Pinpoint the cell where the given text exists, returning its (X, Y) midpoint coordinate. 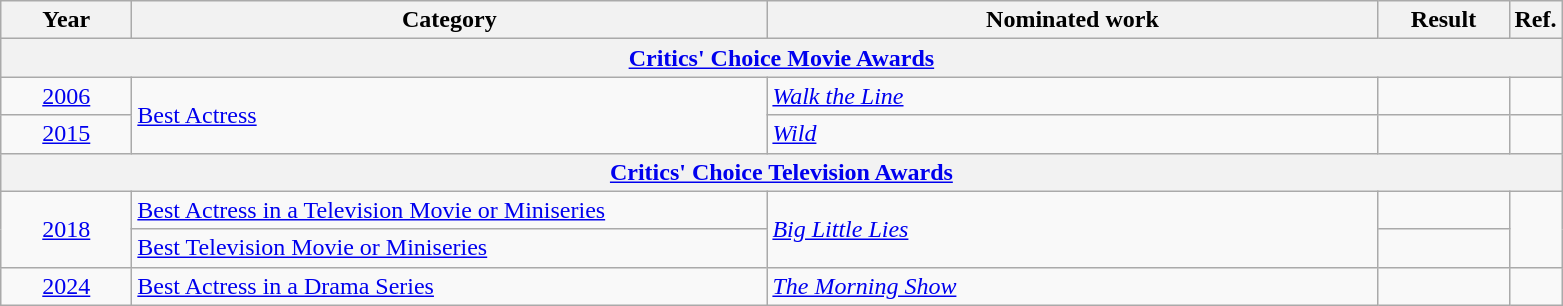
Wild (1072, 134)
Result (1444, 20)
Best Actress in a Television Movie or Miniseries (450, 210)
Best Actress (450, 115)
The Morning Show (1072, 286)
Category (450, 20)
Best Actress in a Drama Series (450, 286)
Best Television Movie or Miniseries (450, 248)
Big Little Lies (1072, 229)
Critics' Choice Movie Awards (782, 58)
2018 (66, 229)
Year (66, 20)
Critics' Choice Television Awards (782, 172)
2006 (66, 96)
Ref. (1536, 20)
Nominated work (1072, 20)
Walk the Line (1072, 96)
2015 (66, 134)
2024 (66, 286)
